Return the (x, y) coordinate for the center point of the cell that contains the specified text.  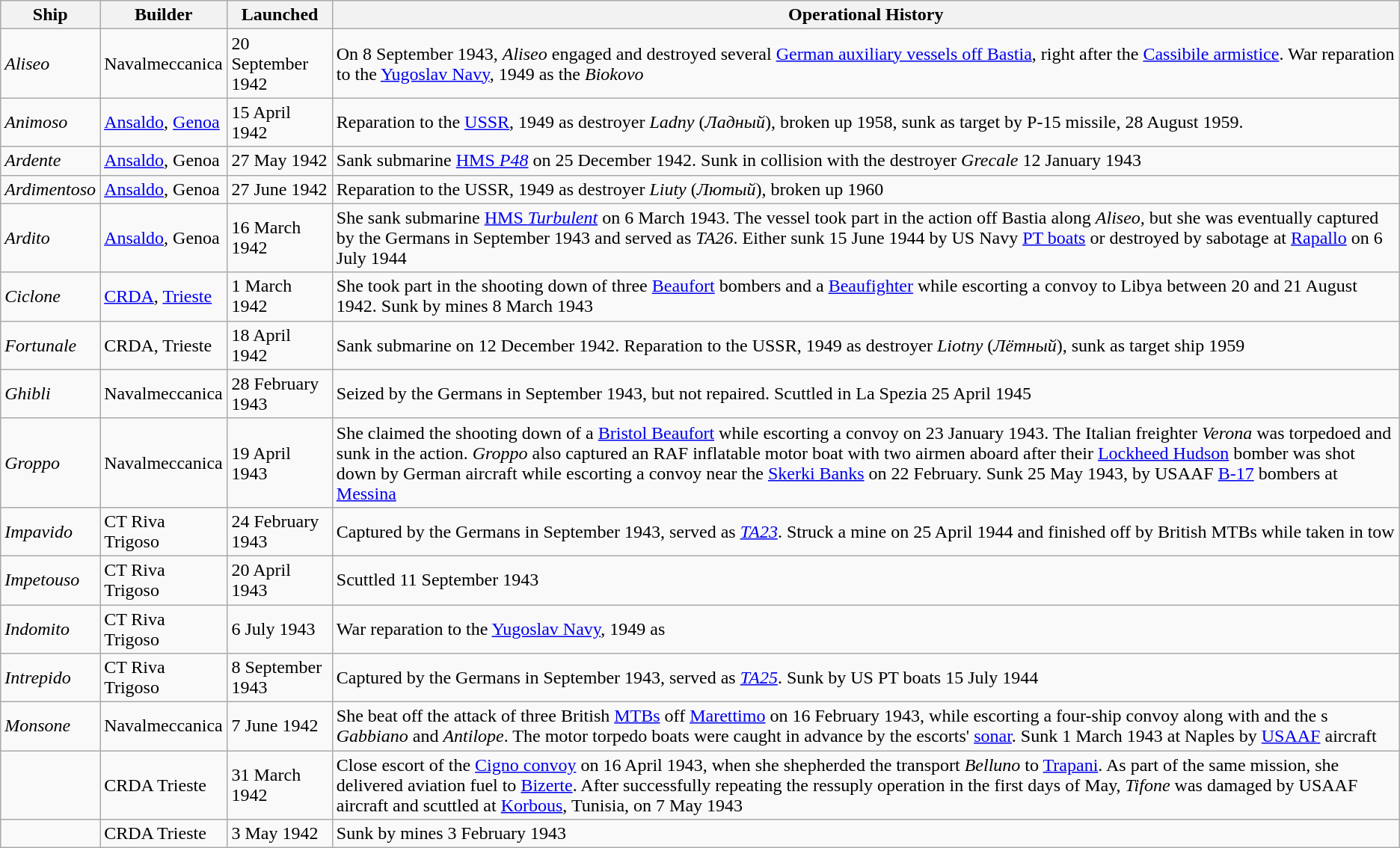
Animoso (51, 123)
19 April 1943 (280, 462)
Ardimentoso (51, 189)
Reparation to the USSR, 1949 as destroyer Liuty (Лютый), broken up 1960 (866, 189)
Scuttled 11 September 1943 (866, 580)
1 March 1942 (280, 296)
Monsone (51, 727)
Intrepido (51, 678)
Aliseo (51, 64)
Impavido (51, 531)
Ship (51, 15)
20 September 1942 (280, 64)
Ciclone (51, 296)
Ardito (51, 238)
Indomito (51, 628)
Captured by the Germans in September 1943, served as TA23. Struck a mine on 25 April 1944 and finished off by British MTBs while taken in tow (866, 531)
20 April 1943 (280, 580)
3 May 1942 (280, 834)
Sank submarine HMS P48 on 25 December 1942. Sunk in collision with the destroyer Grecale 12 January 1943 (866, 161)
Launched (280, 15)
27 June 1942 (280, 189)
28 February 1943 (280, 393)
31 March 1942 (280, 785)
24 February 1943 (280, 531)
Ardente (51, 161)
Seized by the Germans in September 1943, but not repaired. Scuttled in La Spezia 25 April 1945 (866, 393)
6 July 1943 (280, 628)
18 April 1942 (280, 345)
Ghibli (51, 393)
Impetouso (51, 580)
Sank submarine on 12 December 1942. Reparation to the USSR, 1949 as destroyer Liotny (Лётный), sunk as target ship 1959 (866, 345)
Sunk by mines 3 February 1943 (866, 834)
War reparation to the Yugoslav Navy, 1949 as (866, 628)
Builder (164, 15)
15 April 1942 (280, 123)
Reparation to the USSR, 1949 as destroyer Ladny (Ладный), broken up 1958, sunk as target by P-15 missile, 28 August 1959. (866, 123)
7 June 1942 (280, 727)
Captured by the Germans in September 1943, served as TA25. Sunk by US PT boats 15 July 1944 (866, 678)
Fortunale (51, 345)
8 September 1943 (280, 678)
Operational History (866, 15)
16 March 1942 (280, 238)
Groppo (51, 462)
27 May 1942 (280, 161)
